Scan for the cell matching the given text and deliver its [x, y] coordinate at center. 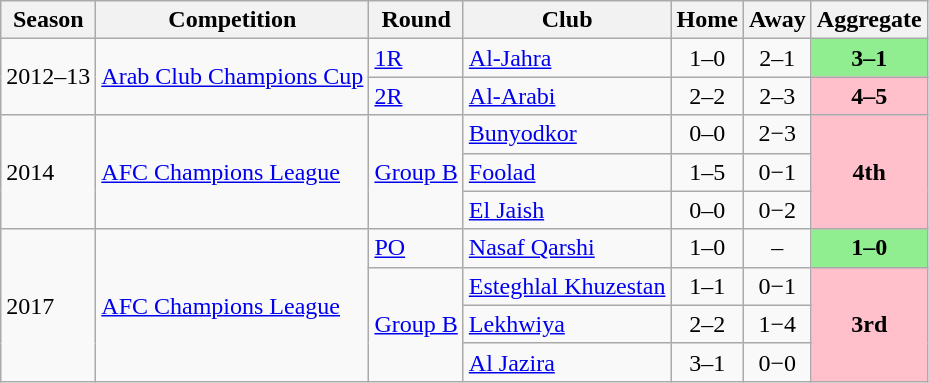
Club [567, 20]
4–5 [869, 96]
Nasaf Qarshi [567, 248]
Away [777, 20]
Al Jazira [567, 362]
Competition [232, 20]
Al-Arabi [567, 96]
Lekhwiya [567, 324]
2017 [48, 305]
1−4 [777, 324]
Season [48, 20]
Esteghlal Khuzestan [567, 286]
Round [416, 20]
1–5 [707, 172]
Arab Club Champions Cup [232, 77]
2−3 [777, 134]
3rd [869, 324]
1R [416, 58]
1–1 [707, 286]
2012–13 [48, 77]
2–1 [777, 58]
4th [869, 172]
El Jaish [567, 210]
0−0 [777, 362]
2R [416, 96]
Foolad [567, 172]
Al-Jahra [567, 58]
0−2 [777, 210]
Home [707, 20]
Bunyodkor [567, 134]
PO [416, 248]
– [777, 248]
2014 [48, 172]
Aggregate [869, 20]
2–3 [777, 96]
